Capture the cell that displays the provided text and extract its [X, Y] central coordinate. 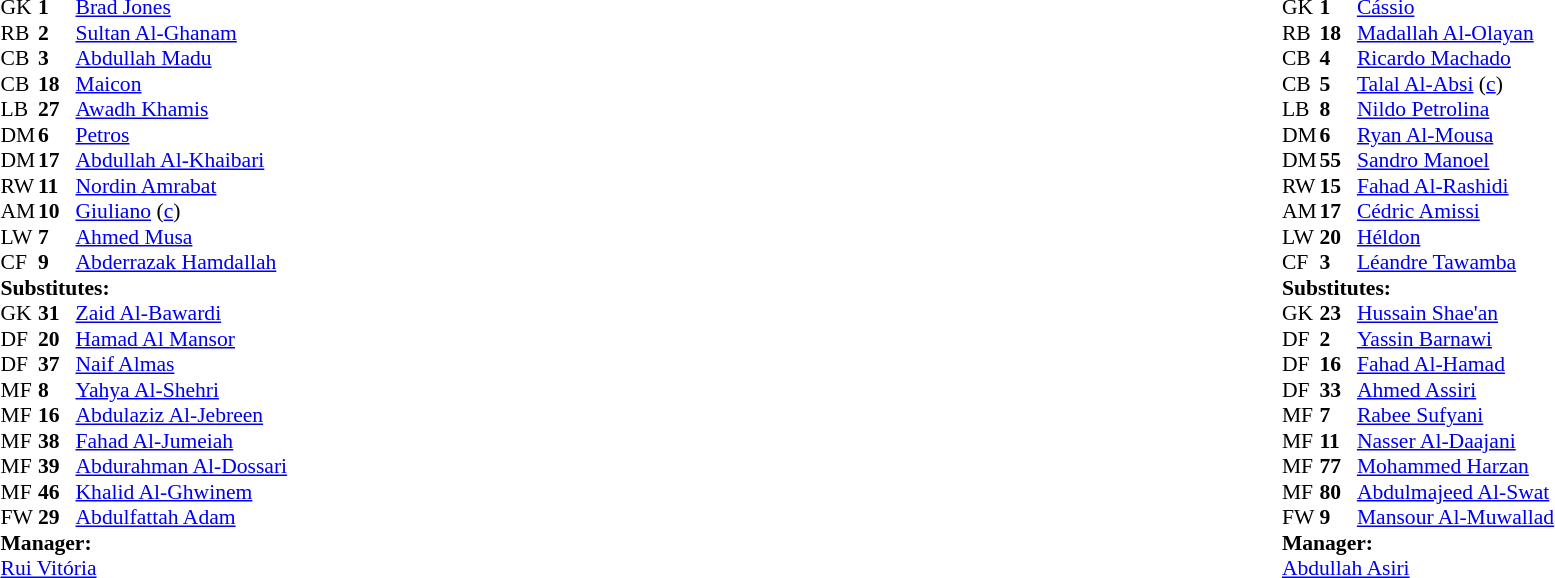
Mansour Al-Muwallad [1456, 517]
Fahad Al-Jumeiah [182, 441]
Petros [182, 135]
80 [1338, 492]
39 [57, 467]
15 [1338, 186]
Ahmed Assiri [1456, 390]
38 [57, 441]
Fahad Al-Hamad [1456, 365]
46 [57, 492]
23 [1338, 313]
Ryan Al-Mousa [1456, 135]
Naif Almas [182, 365]
Abdulaziz Al-Jebreen [182, 415]
Giuliano (c) [182, 211]
55 [1338, 161]
Yahya Al-Shehri [182, 390]
Léandre Tawamba [1456, 263]
Abderrazak Hamdallah [182, 263]
Rabee Sufyani [1456, 415]
27 [57, 109]
37 [57, 365]
31 [57, 313]
10 [57, 211]
Abdulfattah Adam [182, 517]
Fahad Al-Rashidi [1456, 186]
Héldon [1456, 237]
Abdulmajeed Al-Swat [1456, 492]
Maicon [182, 84]
Abdullah Madu [182, 59]
Cédric Amissi [1456, 211]
Abdullah Al-Khaibari [182, 161]
77 [1338, 467]
Ahmed Musa [182, 237]
Sandro Manoel [1456, 161]
Abdurahman Al-Dossari [182, 467]
Madallah Al-Olayan [1456, 33]
4 [1338, 59]
Nildo Petrolina [1456, 109]
29 [57, 517]
Mohammed Harzan [1456, 467]
33 [1338, 390]
Hamad Al Mansor [182, 339]
Nasser Al-Daajani [1456, 441]
Talal Al-Absi (c) [1456, 84]
5 [1338, 84]
Zaid Al-Bawardi [182, 313]
Khalid Al-Ghwinem [182, 492]
Hussain Shae'an [1456, 313]
Yassin Barnawi [1456, 339]
Nordin Amrabat [182, 186]
Ricardo Machado [1456, 59]
Sultan Al-Ghanam [182, 33]
Awadh Khamis [182, 109]
